Extract the (x, y) coordinate from the center of the cell holding the provided text.  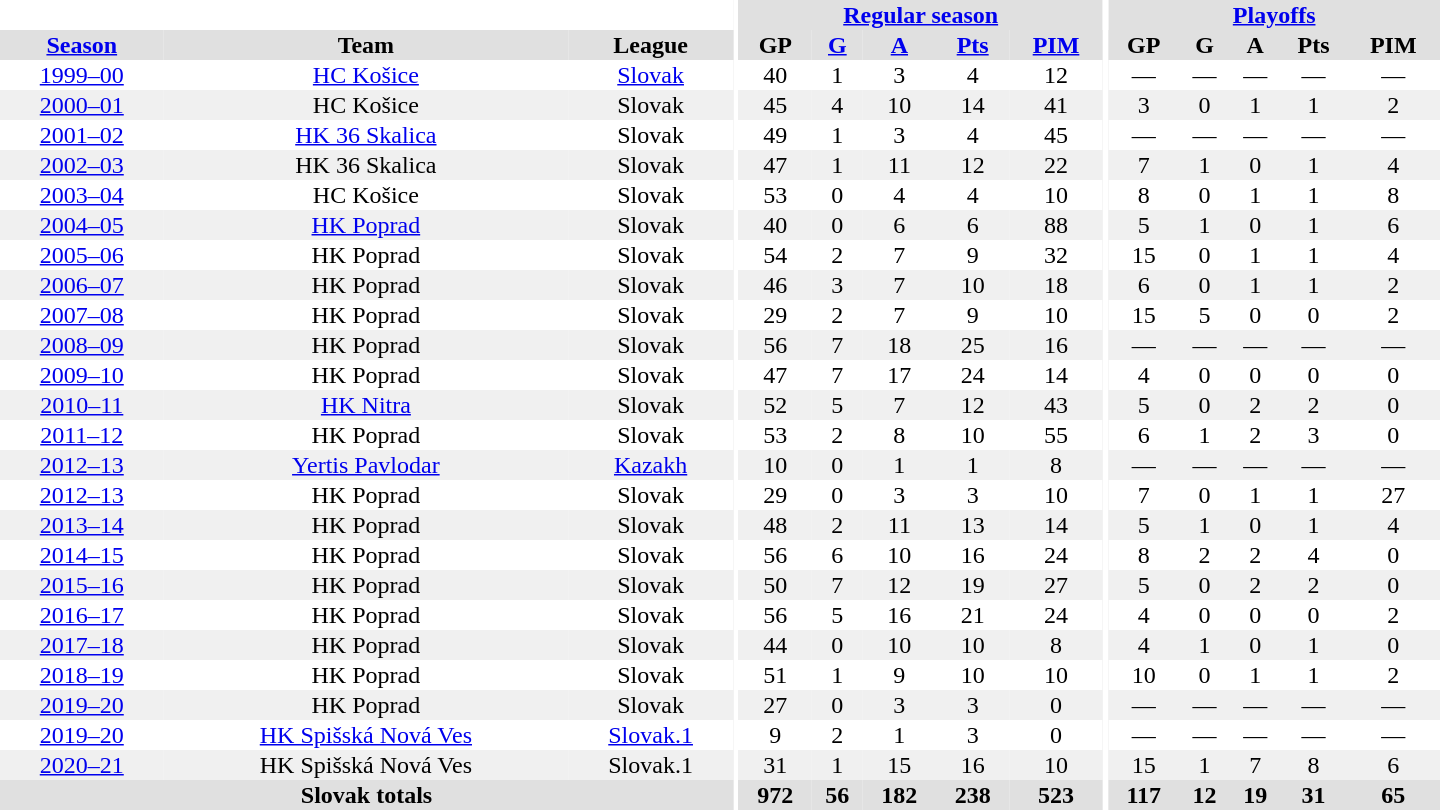
2004–05 (82, 225)
2007–08 (82, 315)
41 (1056, 105)
17 (900, 375)
2013–14 (82, 525)
22 (1056, 165)
Season (82, 45)
2011–12 (82, 435)
523 (1056, 795)
Kazakh (650, 465)
2017–18 (82, 645)
25 (972, 345)
Yertis Pavlodar (366, 465)
2005–06 (82, 255)
43 (1056, 405)
Regular season (921, 15)
2020–21 (82, 765)
238 (972, 795)
2015–16 (82, 585)
2018–19 (82, 675)
1999–00 (82, 75)
2003–04 (82, 195)
48 (776, 525)
182 (900, 795)
51 (776, 675)
54 (776, 255)
88 (1056, 225)
2009–10 (82, 375)
Slovak totals (366, 795)
HK Nitra (366, 405)
49 (776, 135)
65 (1393, 795)
Playoffs (1274, 15)
2006–07 (82, 285)
2001–02 (82, 135)
21 (972, 615)
Team (366, 45)
972 (776, 795)
44 (776, 645)
32 (1056, 255)
2008–09 (82, 345)
2000–01 (82, 105)
117 (1144, 795)
50 (776, 585)
2010–11 (82, 405)
League (650, 45)
2016–17 (82, 615)
52 (776, 405)
55 (1056, 435)
13 (972, 525)
2002–03 (82, 165)
2014–15 (82, 555)
46 (776, 285)
